Output the (X, Y) coordinate of the center of the cell containing the given text.  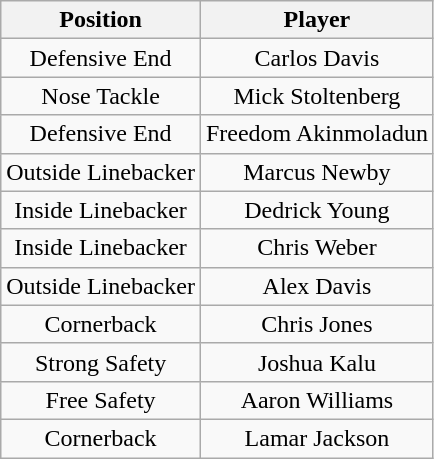
Chris Jones (316, 324)
Joshua Kalu (316, 362)
Carlos Davis (316, 58)
Free Safety (101, 400)
Chris Weber (316, 248)
Marcus Newby (316, 172)
Freedom Akinmoladun (316, 134)
Strong Safety (101, 362)
Player (316, 20)
Lamar Jackson (316, 438)
Alex Davis (316, 286)
Nose Tackle (101, 96)
Dedrick Young (316, 210)
Position (101, 20)
Aaron Williams (316, 400)
Mick Stoltenberg (316, 96)
